Locate the cell with the specified text and output its [X, Y] center coordinate. 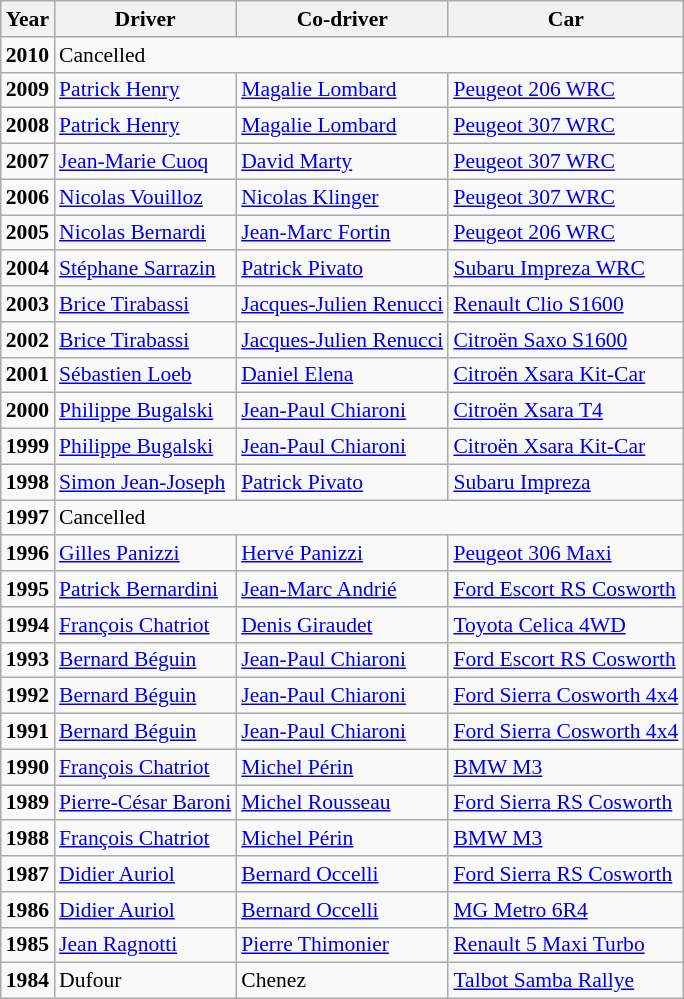
1996 [28, 554]
Nicolas Bernardi [145, 233]
1995 [28, 589]
Jean-Marc Fortin [342, 233]
Jean-Marie Cuoq [145, 162]
Toyota Celica 4WD [566, 625]
2009 [28, 90]
2010 [28, 55]
Jean-Marc Andrié [342, 589]
1987 [28, 874]
Chenez [342, 981]
2006 [28, 197]
2000 [28, 411]
1992 [28, 696]
1986 [28, 910]
2008 [28, 126]
Denis Giraudet [342, 625]
Jean Ragnotti [145, 945]
1989 [28, 803]
Dufour [145, 981]
Car [566, 19]
2005 [28, 233]
2001 [28, 375]
Patrick Bernardini [145, 589]
David Marty [342, 162]
Talbot Samba Rallye [566, 981]
Pierre-César Baroni [145, 803]
1998 [28, 482]
1994 [28, 625]
1997 [28, 518]
2002 [28, 340]
1993 [28, 660]
Subaru Impreza WRC [566, 269]
Daniel Elena [342, 375]
2004 [28, 269]
Nicolas Klinger [342, 197]
Simon Jean-Joseph [145, 482]
Renault 5 Maxi Turbo [566, 945]
1991 [28, 732]
Year [28, 19]
Co-driver [342, 19]
Sébastien Loeb [145, 375]
Pierre Thimonier [342, 945]
1984 [28, 981]
1985 [28, 945]
1990 [28, 767]
Peugeot 306 Maxi [566, 554]
Michel Rousseau [342, 803]
Nicolas Vouilloz [145, 197]
Renault Clio S1600 [566, 304]
Stéphane Sarrazin [145, 269]
Hervé Panizzi [342, 554]
Gilles Panizzi [145, 554]
Citroën Xsara T4 [566, 411]
Subaru Impreza [566, 482]
Citroën Saxo S1600 [566, 340]
1988 [28, 839]
2007 [28, 162]
2003 [28, 304]
MG Metro 6R4 [566, 910]
Driver [145, 19]
1999 [28, 447]
